Provide the [x, y] coordinate of the cell's center where the given text is located.  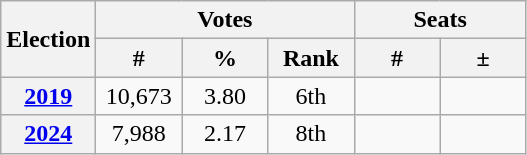
6th [311, 96]
2019 [48, 96]
10,673 [139, 96]
3.80 [225, 96]
8th [311, 134]
Seats [440, 20]
% [225, 58]
7,988 [139, 134]
± [483, 58]
Election [48, 39]
Rank [311, 58]
Votes [225, 20]
2.17 [225, 134]
2024 [48, 134]
